Locate the cell with the specified text and output its [X, Y] center coordinate. 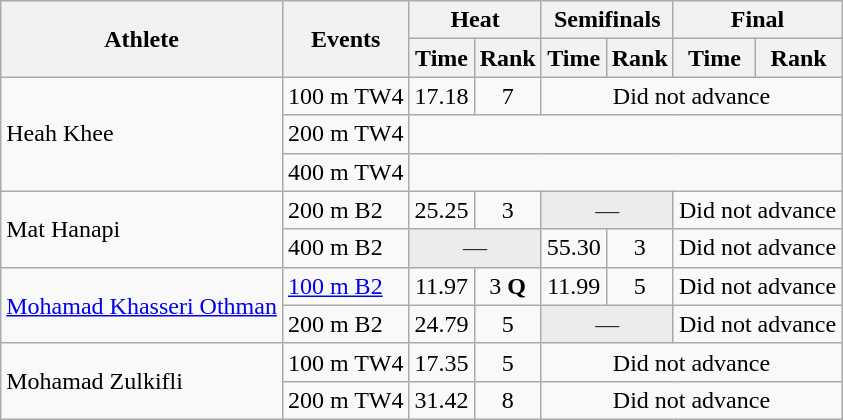
400 m TW4 [346, 172]
Mohamad Khasseri Othman [142, 305]
31.42 [442, 400]
8 [508, 400]
Athlete [142, 39]
55.30 [574, 248]
3 Q [508, 286]
400 m B2 [346, 248]
Heah Khee [142, 134]
Mohamad Zulkifli [142, 381]
17.18 [442, 96]
17.35 [442, 362]
11.97 [442, 286]
25.25 [442, 210]
Heat [475, 20]
11.99 [574, 286]
7 [508, 96]
Mat Hanapi [142, 229]
Events [346, 39]
Semifinals [607, 20]
Final [757, 20]
100 m B2 [346, 286]
24.79 [442, 324]
